Find where the given text appears and provide that cell's center as (X, Y) coordinate. 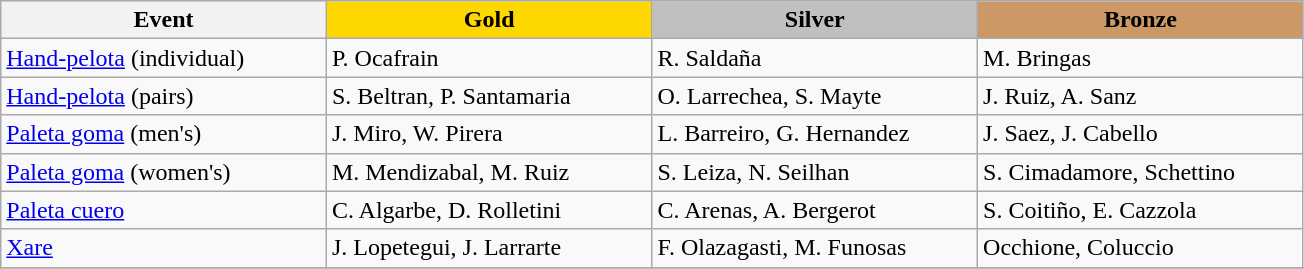
J. Lopetegui, J. Larrarte (489, 248)
C. Arenas, A. Bergerot (815, 210)
J. Miro, W. Pirera (489, 134)
S. Cimadamore, Schettino (1141, 172)
Xare (164, 248)
Gold (489, 20)
Event (164, 20)
J. Saez, J. Cabello (1141, 134)
M. Bringas (1141, 58)
Silver (815, 20)
J. Ruiz, A. Sanz (1141, 96)
S. Coitiño, E. Cazzola (1141, 210)
P. Ocafrain (489, 58)
R. Saldaña (815, 58)
Paleta goma (men's) (164, 134)
L. Barreiro, G. Hernandez (815, 134)
S. Leiza, N. Seilhan (815, 172)
Paleta goma (women's) (164, 172)
Hand-pelota (individual) (164, 58)
O. Larrechea, S. Mayte (815, 96)
Paleta cuero (164, 210)
F. Olazagasti, M. Funosas (815, 248)
Hand-pelota (pairs) (164, 96)
S. Beltran, P. Santamaria (489, 96)
M. Mendizabal, M. Ruiz (489, 172)
Occhione, Coluccio (1141, 248)
Bronze (1141, 20)
C. Algarbe, D. Rolletini (489, 210)
